Scan for the cell matching the given text and deliver its [X, Y] coordinate at center. 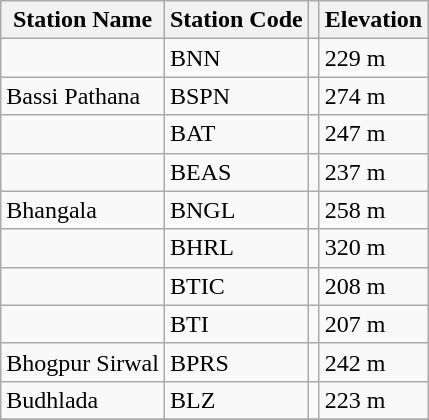
Bhogpur Sirwal [83, 362]
BNGL [236, 210]
223 m [373, 400]
320 m [373, 248]
Bassi Pathana [83, 96]
BLZ [236, 400]
Station Code [236, 20]
Elevation [373, 20]
208 m [373, 286]
BAT [236, 134]
229 m [373, 58]
BSPN [236, 96]
Station Name [83, 20]
BHRL [236, 248]
BTIC [236, 286]
207 m [373, 324]
BEAS [236, 172]
242 m [373, 362]
BNN [236, 58]
237 m [373, 172]
Bhangala [83, 210]
274 m [373, 96]
258 m [373, 210]
BPRS [236, 362]
BTI [236, 324]
Budhlada [83, 400]
247 m [373, 134]
